Determine the (X, Y) coordinate at the center of the cell enclosing the given text.  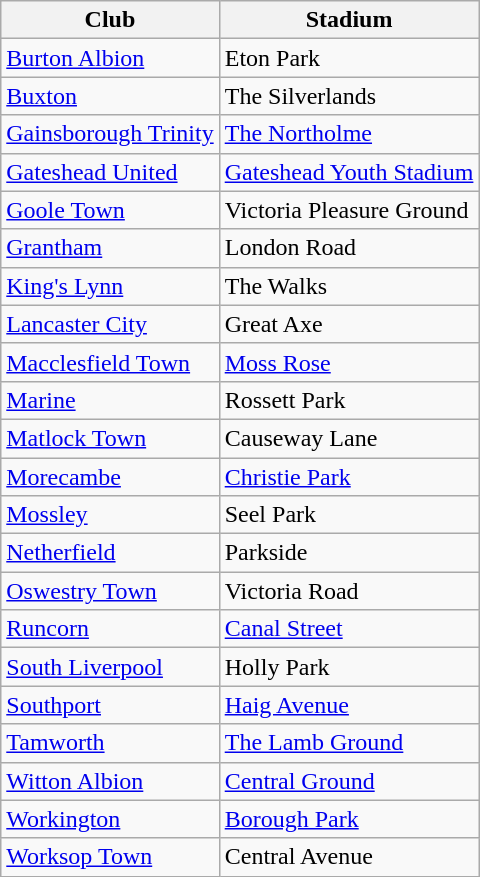
Rossett Park (349, 400)
Christie Park (349, 477)
Matlock Town (110, 438)
Worksop Town (110, 857)
Oswestry Town (110, 591)
Club (110, 20)
Marine (110, 400)
Victoria Road (349, 591)
Borough Park (349, 819)
King's Lynn (110, 286)
Runcorn (110, 629)
Causeway Lane (349, 438)
Central Ground (349, 781)
Burton Albion (110, 58)
Moss Rose (349, 362)
The Silverlands (349, 96)
Holly Park (349, 667)
Canal Street (349, 629)
Grantham (110, 248)
Gateshead United (110, 172)
The Walks (349, 286)
Eton Park (349, 58)
Great Axe (349, 324)
Southport (110, 705)
Haig Avenue (349, 705)
Netherfield (110, 553)
The Lamb Ground (349, 743)
Victoria Pleasure Ground (349, 210)
Lancaster City (110, 324)
Central Avenue (349, 857)
Parkside (349, 553)
Morecambe (110, 477)
Tamworth (110, 743)
Macclesfield Town (110, 362)
Gainsborough Trinity (110, 134)
Seel Park (349, 515)
Buxton (110, 96)
Goole Town (110, 210)
Stadium (349, 20)
South Liverpool (110, 667)
The Northolme (349, 134)
London Road (349, 248)
Workington (110, 819)
Witton Albion (110, 781)
Mossley (110, 515)
Gateshead Youth Stadium (349, 172)
